Extract the [x, y] coordinate from the center of the cell holding the provided text.  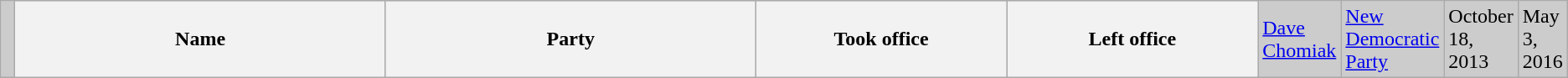
October 18, 2013 [1481, 39]
Took office [881, 39]
Name [201, 39]
Left office [1132, 39]
May 3, 2016 [1543, 39]
Dave Chomiak [1300, 39]
New Democratic Party [1392, 39]
Party [570, 39]
